Scan for the cell matching the given text and deliver its (x, y) coordinate at center. 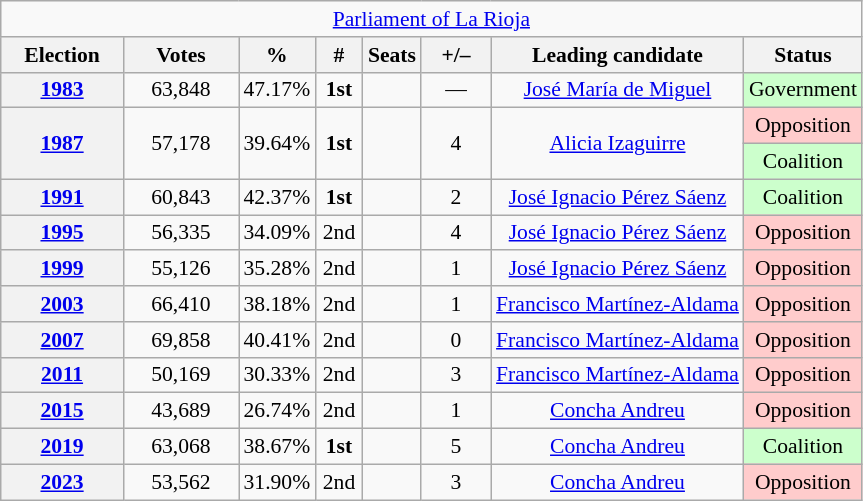
Seats (392, 55)
42.37% (276, 197)
57,178 (180, 144)
1987 (62, 144)
34.09% (276, 233)
38.67% (276, 447)
50,169 (180, 375)
2011 (62, 375)
2023 (62, 482)
% (276, 55)
38.18% (276, 304)
56,335 (180, 233)
1991 (62, 197)
30.33% (276, 375)
1999 (62, 269)
69,858 (180, 340)
1995 (62, 233)
35.28% (276, 269)
60,843 (180, 197)
31.90% (276, 482)
2019 (62, 447)
Election (62, 55)
47.17% (276, 90)
Parliament of La Rioja (432, 19)
1983 (62, 90)
2007 (62, 340)
Alicia Izaguirre (618, 144)
Status (803, 55)
Government (803, 90)
+/– (456, 55)
José María de Miguel (618, 90)
53,562 (180, 482)
Leading candidate (618, 55)
63,848 (180, 90)
2003 (62, 304)
# (339, 55)
40.41% (276, 340)
Votes (180, 55)
66,410 (180, 304)
55,126 (180, 269)
63,068 (180, 447)
5 (456, 447)
— (456, 90)
43,689 (180, 411)
2 (456, 197)
39.64% (276, 144)
2015 (62, 411)
26.74% (276, 411)
0 (456, 340)
